Search for the cell housing the specified text and yield its (x, y) center coordinate. 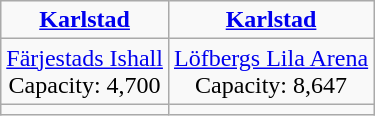
Löfbergs Lila ArenaCapacity: 8,647 (270, 72)
Färjestads IshallCapacity: 4,700 (85, 72)
